Extract the (X, Y) coordinate from the center of the cell holding the provided text.  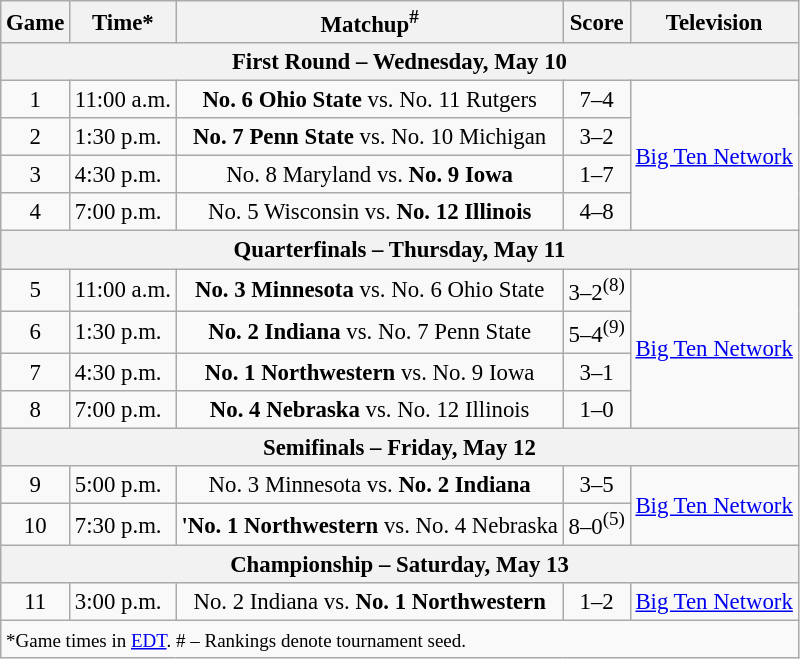
'No. 1 Northwestern vs. No. 4 Nebraska (370, 524)
No. 4 Nebraska vs. No. 12 Illinois (370, 410)
3 (36, 175)
4 (36, 213)
No. 1 Northwestern vs. No. 9 Iowa (370, 372)
6 (36, 332)
Television (714, 22)
3–2(8) (596, 290)
7–4 (596, 100)
Quarterfinals – Thursday, May 11 (400, 250)
Score (596, 22)
11 (36, 602)
Semifinals – Friday, May 12 (400, 447)
2 (36, 137)
1 (36, 100)
No. 2 Indiana vs. No. 1 Northwestern (370, 602)
9 (36, 485)
No. 3 Minnesota vs. No. 6 Ohio State (370, 290)
1–0 (596, 410)
3–1 (596, 372)
No. 8 Maryland vs. No. 9 Iowa (370, 175)
No. 5 Wisconsin vs. No. 12 Illinois (370, 213)
No. 3 Minnesota vs. No. 2 Indiana (370, 485)
Game (36, 22)
3–2 (596, 137)
*Game times in EDT. # – Rankings denote tournament seed. (400, 640)
8–0(5) (596, 524)
No. 2 Indiana vs. No. 7 Penn State (370, 332)
10 (36, 524)
Matchup# (370, 22)
3–5 (596, 485)
First Round – Wednesday, May 10 (400, 62)
7:30 p.m. (124, 524)
No. 6 Ohio State vs. No. 11 Rutgers (370, 100)
5–4(9) (596, 332)
No. 7 Penn State vs. No. 10 Michigan (370, 137)
5 (36, 290)
3:00 p.m. (124, 602)
5:00 p.m. (124, 485)
1–2 (596, 602)
1–7 (596, 175)
4–8 (596, 213)
7 (36, 372)
Time* (124, 22)
Championship – Saturday, May 13 (400, 565)
8 (36, 410)
